Scan for the cell matching the given text and deliver its (X, Y) coordinate at center. 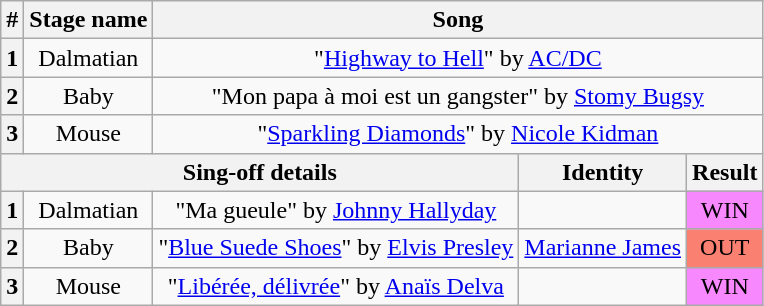
Identity (603, 172)
Stage name (88, 20)
"Libérée, délivrée" by Anaïs Delva (336, 286)
Song (458, 20)
# (12, 20)
"Sparkling Diamonds" by Nicole Kidman (458, 134)
"Blue Suede Shoes" by Elvis Presley (336, 248)
Result (725, 172)
Sing-off details (260, 172)
"Mon papa à moi est un gangster" by Stomy Bugsy (458, 96)
OUT (725, 248)
"Highway to Hell" by AC/DC (458, 58)
Marianne James (603, 248)
"Ma gueule" by Johnny Hallyday (336, 210)
